Detect which cell encompasses the target text, then output its (x, y) center coordinate. 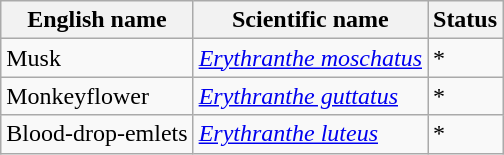
Musk (97, 58)
Erythranthe moschatus (310, 58)
Blood-drop-emlets (97, 134)
Erythranthe luteus (310, 134)
Erythranthe guttatus (310, 96)
Scientific name (310, 20)
English name (97, 20)
Status (466, 20)
Monkeyflower (97, 96)
